Pinpoint the cell where the given text exists, returning its [x, y] midpoint coordinate. 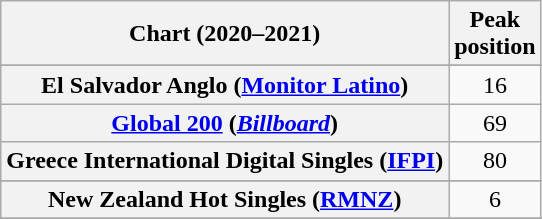
El Salvador Anglo (Monitor Latino) [225, 85]
Peakposition [495, 34]
6 [495, 199]
Chart (2020–2021) [225, 34]
Global 200 (Billboard) [225, 123]
69 [495, 123]
16 [495, 85]
Greece International Digital Singles (IFPI) [225, 161]
New Zealand Hot Singles (RMNZ) [225, 199]
80 [495, 161]
